Detect which cell encompasses the target text, then output its [X, Y] center coordinate. 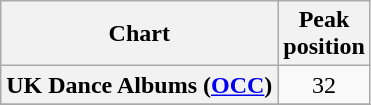
32 [324, 85]
Peakposition [324, 34]
Chart [140, 34]
UK Dance Albums (OCC) [140, 85]
